Identify which cell holds the provided text, then report its (X, Y) central coordinate. 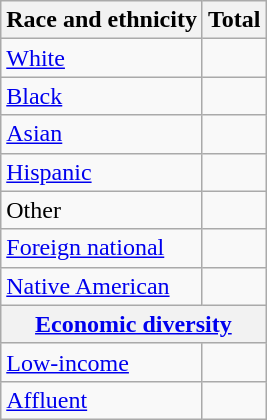
Economic diversity (134, 324)
Race and ethnicity (102, 20)
White (102, 58)
Foreign national (102, 248)
Black (102, 96)
Low-income (102, 362)
Other (102, 210)
Affluent (102, 400)
Native American (102, 286)
Total (234, 20)
Asian (102, 134)
Hispanic (102, 172)
